Output the [x, y] coordinate of the center of the cell containing the given text.  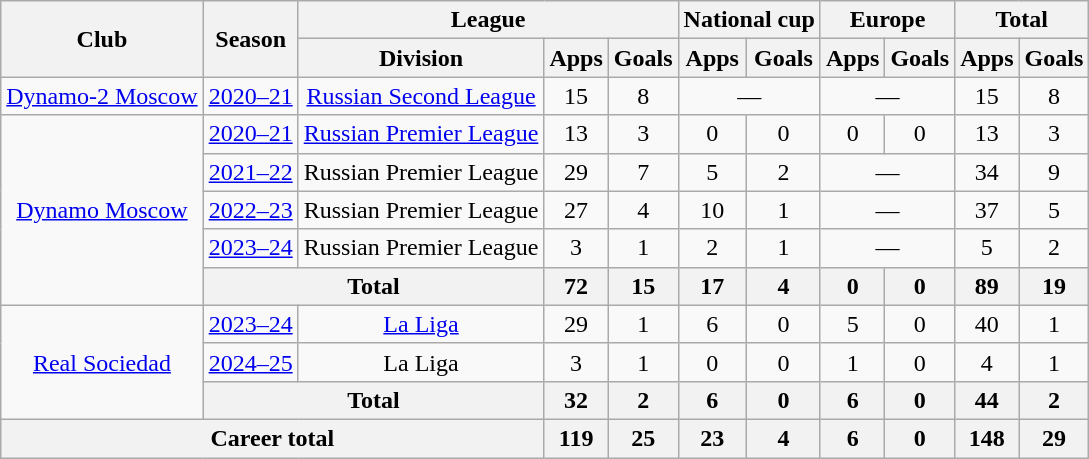
Division [421, 58]
Dynamo-2 Moscow [102, 96]
Real Sociedad [102, 362]
Russian Second League [421, 96]
2024–25 [250, 362]
72 [576, 286]
19 [1054, 286]
44 [987, 400]
Club [102, 39]
148 [987, 438]
National cup [749, 20]
10 [712, 210]
Europe [887, 20]
89 [987, 286]
37 [987, 210]
25 [643, 438]
119 [576, 438]
27 [576, 210]
2021–22 [250, 172]
32 [576, 400]
Season [250, 39]
Dynamo Moscow [102, 210]
Career total [272, 438]
34 [987, 172]
9 [1054, 172]
17 [712, 286]
40 [987, 324]
7 [643, 172]
23 [712, 438]
2022–23 [250, 210]
League [488, 20]
